Locate the cell with the specified text and output its (x, y) center coordinate. 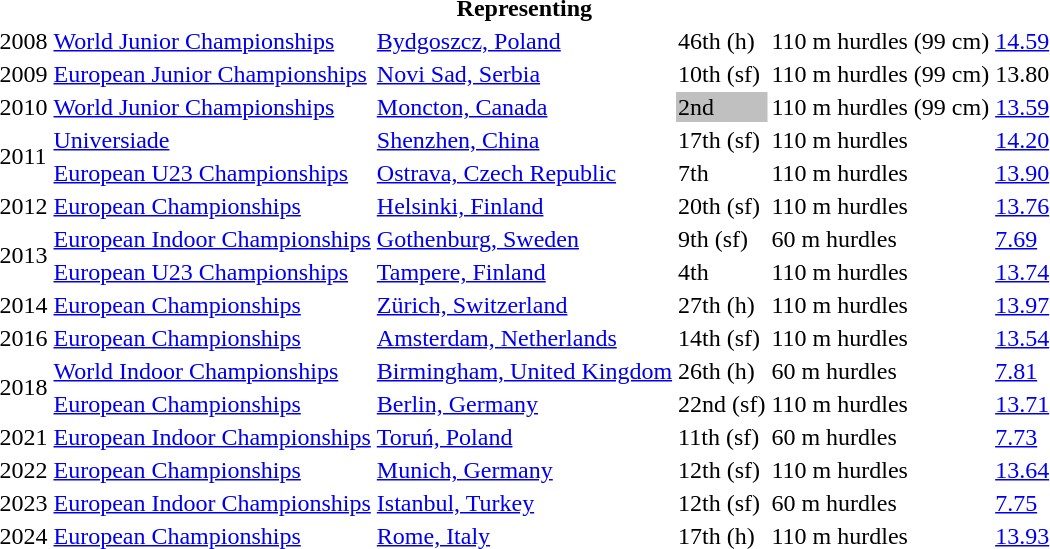
Helsinki, Finland (524, 206)
European Junior Championships (212, 74)
Istanbul, Turkey (524, 503)
7th (722, 173)
46th (h) (722, 41)
9th (sf) (722, 239)
Moncton, Canada (524, 107)
Gothenburg, Sweden (524, 239)
Tampere, Finland (524, 272)
Universiade (212, 140)
20th (sf) (722, 206)
26th (h) (722, 371)
27th (h) (722, 305)
Novi Sad, Serbia (524, 74)
11th (sf) (722, 437)
Ostrava, Czech Republic (524, 173)
World Indoor Championships (212, 371)
17th (sf) (722, 140)
Birmingham, United Kingdom (524, 371)
4th (722, 272)
Amsterdam, Netherlands (524, 338)
Zürich, Switzerland (524, 305)
10th (sf) (722, 74)
Bydgoszcz, Poland (524, 41)
22nd (sf) (722, 404)
Toruń, Poland (524, 437)
Munich, Germany (524, 470)
Berlin, Germany (524, 404)
14th (sf) (722, 338)
Shenzhen, China (524, 140)
2nd (722, 107)
